Locate the cell with the specified text and output its (x, y) center coordinate. 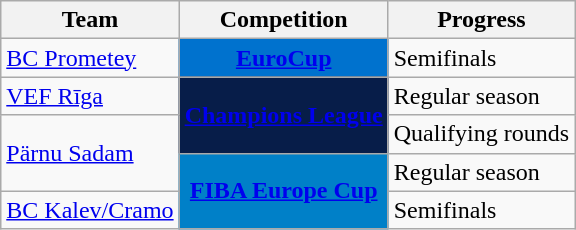
BC Prometey (90, 58)
Team (90, 20)
Competition (284, 20)
FIBA Europe Cup (284, 191)
Pärnu Sadam (90, 153)
BC Kalev/Cramo (90, 210)
Champions League (284, 115)
Qualifying rounds (481, 134)
EuroCup (284, 58)
Progress (481, 20)
VEF Rīga (90, 96)
